Pinpoint the cell where the given text exists, returning its (x, y) midpoint coordinate. 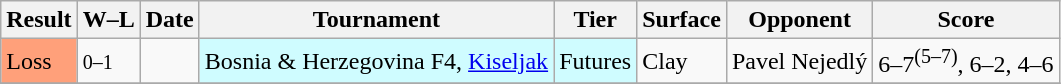
Surface (682, 20)
0–1 (108, 62)
Date (170, 20)
Pavel Nejedlý (799, 62)
Opponent (799, 20)
Loss (39, 62)
Result (39, 20)
Clay (682, 62)
6–7(5–7), 6–2, 4–6 (966, 62)
Score (966, 20)
Tournament (376, 20)
Futures (596, 62)
Tier (596, 20)
Bosnia & Herzegovina F4, Kiseljak (376, 62)
W–L (108, 20)
